Return (X, Y) of the center of cell containing provided text 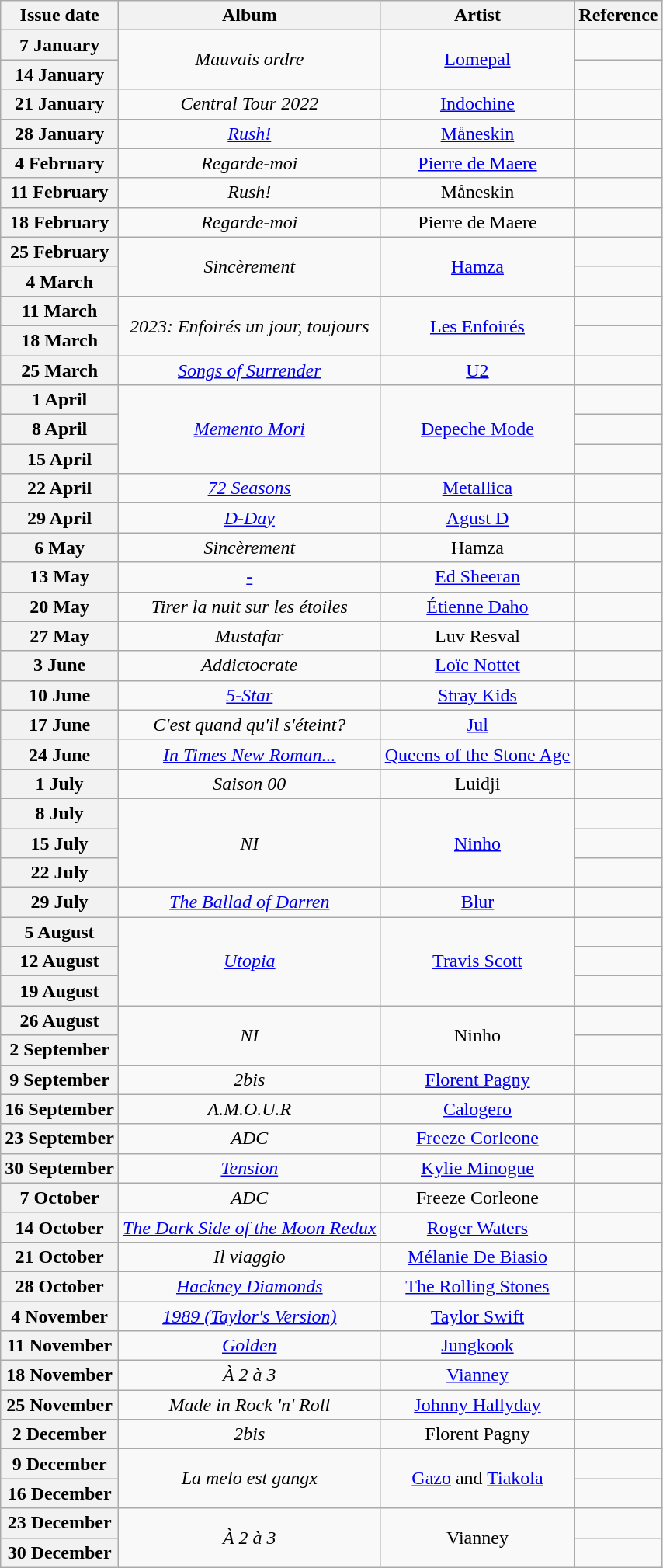
28 January (60, 134)
Saison 00 (249, 784)
25 February (60, 252)
9 September (60, 1080)
8 July (60, 813)
Tirer la nuit sur les étoiles (249, 607)
20 May (60, 607)
Hackney Diamonds (249, 1286)
Queens of the Stone Age (477, 754)
The Dark Side of the Moon Redux (249, 1227)
Metallica (477, 488)
19 August (60, 991)
30 September (60, 1168)
27 May (60, 636)
La melo est gangx (249, 1479)
Agust D (477, 518)
Addictocrate (249, 666)
23 December (60, 1523)
29 July (60, 902)
Ed Sheeran (477, 577)
1 April (60, 400)
Kylie Minogue (477, 1168)
15 July (60, 843)
Gazo and Tiakola (477, 1479)
Songs of Surrender (249, 370)
9 December (60, 1464)
4 March (60, 281)
30 December (60, 1552)
18 February (60, 222)
Golden (249, 1346)
21 October (60, 1257)
22 April (60, 488)
2023: Enfoirés un jour, toujours (249, 325)
Jungkook (477, 1346)
Mélanie De Biasio (477, 1257)
15 April (60, 459)
A.M.O.U.R (249, 1109)
12 August (60, 961)
5 August (60, 932)
C'est quand qu'il s'éteint? (249, 725)
Mustafar (249, 636)
Stray Kids (477, 695)
1 July (60, 784)
23 September (60, 1139)
Central Tour 2022 (249, 104)
Luidji (477, 784)
Album (249, 16)
11 March (60, 311)
24 June (60, 754)
5-Star (249, 695)
Depeche Mode (477, 429)
25 November (60, 1405)
Tension (249, 1168)
Mauvais ordre (249, 60)
13 May (60, 577)
18 November (60, 1375)
Memento Mori (249, 429)
11 February (60, 193)
Les Enfoirés (477, 325)
The Ballad of Darren (249, 902)
Indochine (477, 104)
21 January (60, 104)
17 June (60, 725)
Loïc Nottet (477, 666)
The Rolling Stones (477, 1286)
Artist (477, 16)
4 November (60, 1316)
4 February (60, 163)
16 December (60, 1493)
25 March (60, 370)
7 January (60, 45)
11 November (60, 1346)
26 August (60, 1020)
In Times New Roman... (249, 754)
Calogero (477, 1109)
10 June (60, 695)
Roger Waters (477, 1227)
2 December (60, 1434)
Issue date (60, 16)
7 October (60, 1198)
Blur (477, 902)
Made in Rock 'n' Roll (249, 1405)
Luv Resval (477, 636)
18 March (60, 340)
- (249, 577)
14 January (60, 75)
Travis Scott (477, 961)
2 September (60, 1050)
29 April (60, 518)
Utopia (249, 961)
3 June (60, 666)
8 April (60, 429)
28 October (60, 1286)
Reference (618, 16)
Jul (477, 725)
14 October (60, 1227)
Étienne Daho (477, 607)
Il viaggio (249, 1257)
Johnny Hallyday (477, 1405)
Taylor Swift (477, 1316)
22 July (60, 873)
U2 (477, 370)
16 September (60, 1109)
1989 (Taylor's Version) (249, 1316)
72 Seasons (249, 488)
D-Day (249, 518)
6 May (60, 548)
Lomepal (477, 60)
